Output the (X, Y) coordinate of the center of the cell containing the given text.  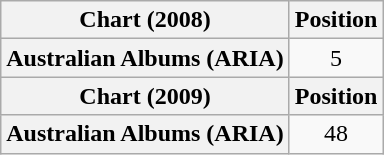
Chart (2009) (145, 96)
5 (336, 58)
48 (336, 134)
Chart (2008) (145, 20)
